Output the (X, Y) coordinate of the center of the cell containing the given text.  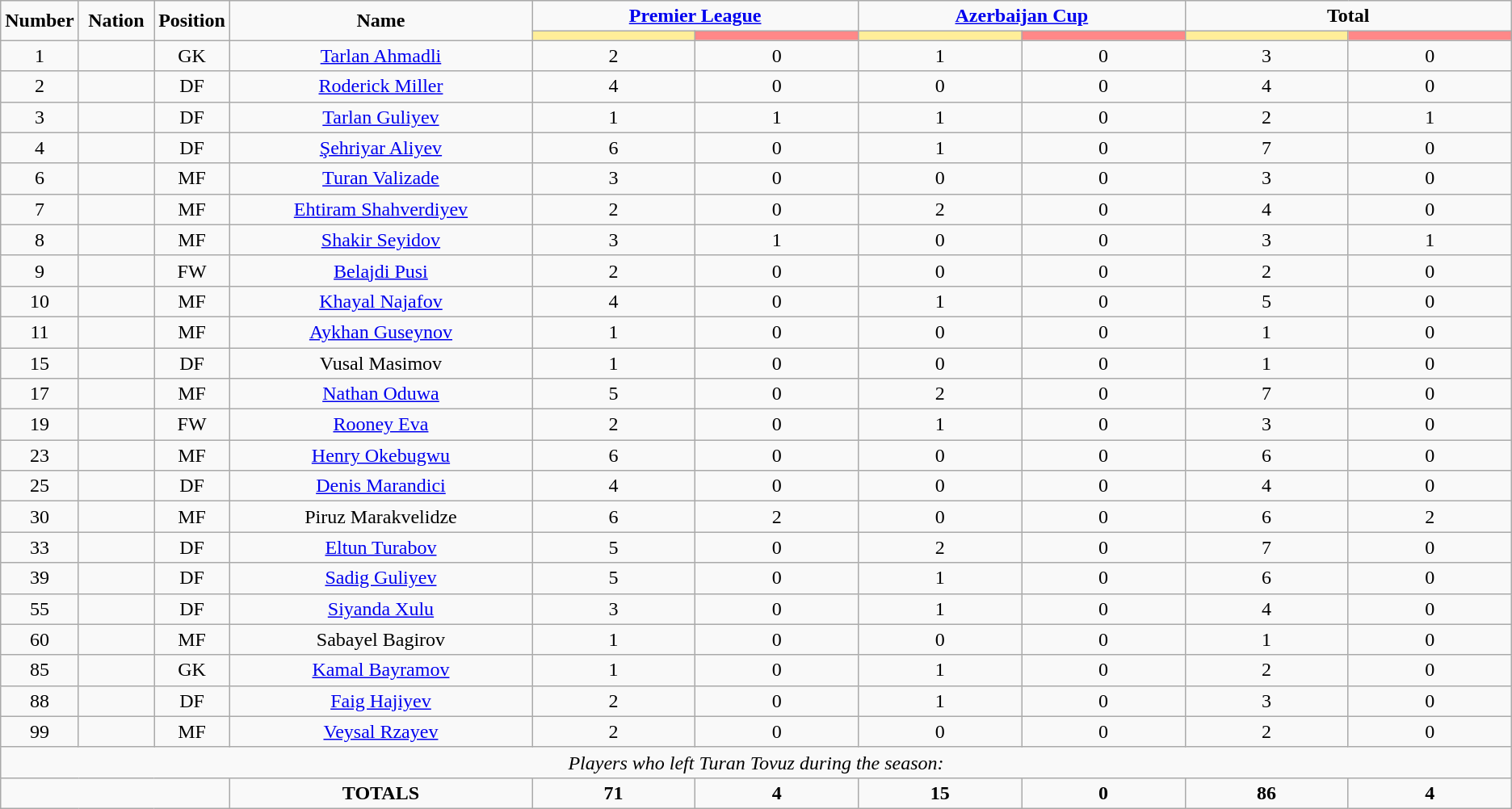
Rooney Eva (380, 425)
Roderick Miller (380, 86)
Kamal Bayramov (380, 670)
Vusal Masimov (380, 363)
Name (380, 21)
Total (1348, 16)
Players who left Turan Tovuz during the season: (756, 762)
Sabayel Bagirov (380, 639)
Turan Valizade (380, 178)
Sadig Guliyev (380, 578)
30 (40, 517)
TOTALS (380, 793)
85 (40, 670)
23 (40, 455)
Nathan Oduwa (380, 394)
19 (40, 425)
Premier League (695, 16)
Belajdi Pusi (380, 270)
Tarlan Ahmadli (380, 56)
25 (40, 486)
8 (40, 240)
Number (40, 21)
10 (40, 301)
55 (40, 609)
33 (40, 547)
Eltun Turabov (380, 547)
88 (40, 701)
Piruz Marakvelidze (380, 517)
Position (192, 21)
Khayal Najafov (380, 301)
Shakir Seyidov (380, 240)
60 (40, 639)
Denis Marandici (380, 486)
Şehriyar Aliyev (380, 148)
Azerbaijan Cup (1022, 16)
Nation (116, 21)
Veysal Rzayev (380, 731)
Faig Hajiyev (380, 701)
11 (40, 332)
Tarlan Guliyev (380, 117)
9 (40, 270)
86 (1266, 793)
71 (613, 793)
Henry Okebugwu (380, 455)
39 (40, 578)
99 (40, 731)
Ehtiram Shahverdiyev (380, 209)
Aykhan Guseynov (380, 332)
17 (40, 394)
Siyanda Xulu (380, 609)
